Find where the given text appears and provide that cell's center as [X, Y] coordinate. 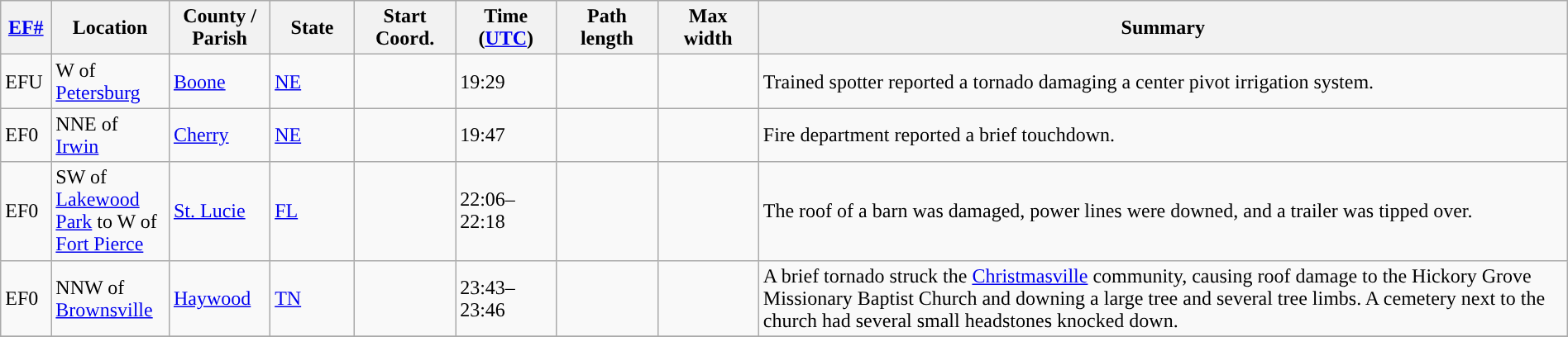
Boone [219, 81]
W of Petersburg [111, 81]
The roof of a barn was damaged, power lines were downed, and a trailer was tipped over. [1163, 211]
County / Parish [219, 28]
NNE of Irwin [111, 135]
19:47 [506, 135]
Trained spotter reported a tornado damaging a center pivot irrigation system. [1163, 81]
19:29 [506, 81]
23:43–23:46 [506, 298]
SW of Lakewood Park to W of Fort Pierce [111, 211]
Start Coord. [404, 28]
Time (UTC) [506, 28]
EF# [26, 28]
22:06–22:18 [506, 211]
Fire department reported a brief touchdown. [1163, 135]
Max width [708, 28]
NNW of Brownsville [111, 298]
FL [313, 211]
Summary [1163, 28]
EFU [26, 81]
State [313, 28]
Path length [607, 28]
TN [313, 298]
Haywood [219, 298]
St. Lucie [219, 211]
Location [111, 28]
Cherry [219, 135]
